Search for the cell housing the specified text and yield its (x, y) center coordinate. 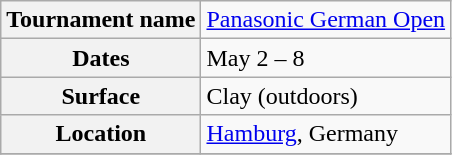
Surface (101, 96)
Panasonic German Open (326, 20)
Tournament name (101, 20)
Dates (101, 58)
Clay (outdoors) (326, 96)
Hamburg, Germany (326, 134)
Location (101, 134)
May 2 – 8 (326, 58)
